Locate the cell with the specified text and output its (x, y) center coordinate. 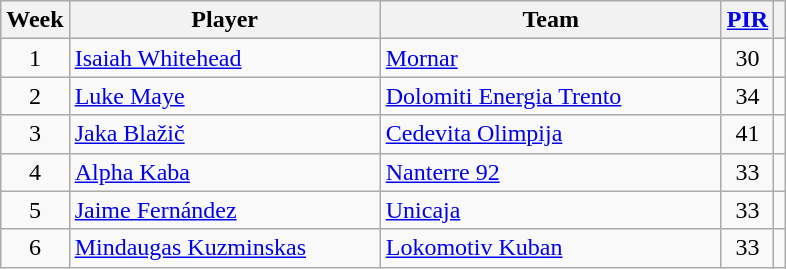
Isaiah Whitehead (224, 58)
5 (35, 210)
6 (35, 248)
Unicaja (550, 210)
41 (747, 134)
Mornar (550, 58)
Week (35, 20)
Luke Maye (224, 96)
Team (550, 20)
4 (35, 172)
2 (35, 96)
Alpha Kaba (224, 172)
Cedevita Olimpija (550, 134)
Player (224, 20)
Nanterre 92 (550, 172)
34 (747, 96)
Mindaugas Kuzminskas (224, 248)
Jaime Fernández (224, 210)
3 (35, 134)
Jaka Blažič (224, 134)
Dolomiti Energia Trento (550, 96)
PIR (747, 20)
1 (35, 58)
30 (747, 58)
Lokomotiv Kuban (550, 248)
